Find where the given text appears and provide that cell's center as (X, Y) coordinate. 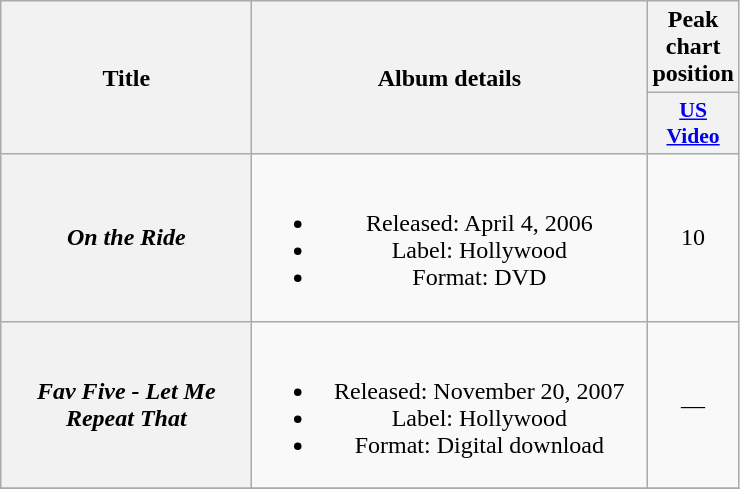
Title (126, 78)
10 (693, 238)
Album details (450, 78)
Released: November 20, 2007Label: HollywoodFormat: Digital download (450, 404)
US Video (693, 124)
— (693, 404)
Peak chart position (693, 47)
Released: April 4, 2006Label: HollywoodFormat: DVD (450, 238)
Fav Five - Let Me Repeat That (126, 404)
On the Ride (126, 238)
